Search for the cell housing the specified text and yield its (x, y) center coordinate. 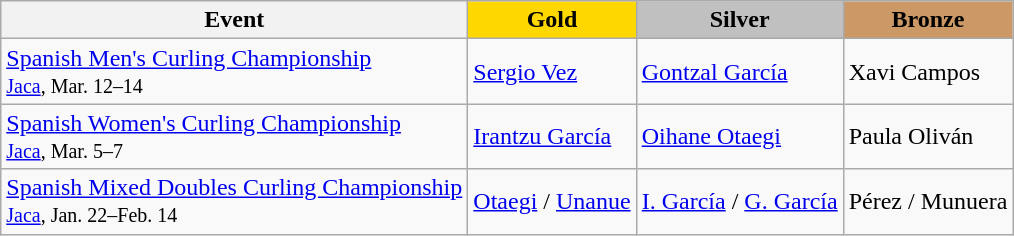
I. García / G. García (740, 202)
Spanish Men's Curling Championship Jaca, Mar. 12–14 (234, 72)
Sergio Vez (552, 72)
Spanish Women's Curling Championship Jaca, Mar. 5–7 (234, 136)
Otaegi / Unanue (552, 202)
Xavi Campos (928, 72)
Bronze (928, 20)
Gold (552, 20)
Spanish Mixed Doubles Curling Championship Jaca, Jan. 22–Feb. 14 (234, 202)
Event (234, 20)
Paula Oliván (928, 136)
Pérez / Munuera (928, 202)
Silver (740, 20)
Oihane Otaegi (740, 136)
Irantzu García (552, 136)
Gontzal García (740, 72)
